Search for the cell housing the specified text and yield its [X, Y] center coordinate. 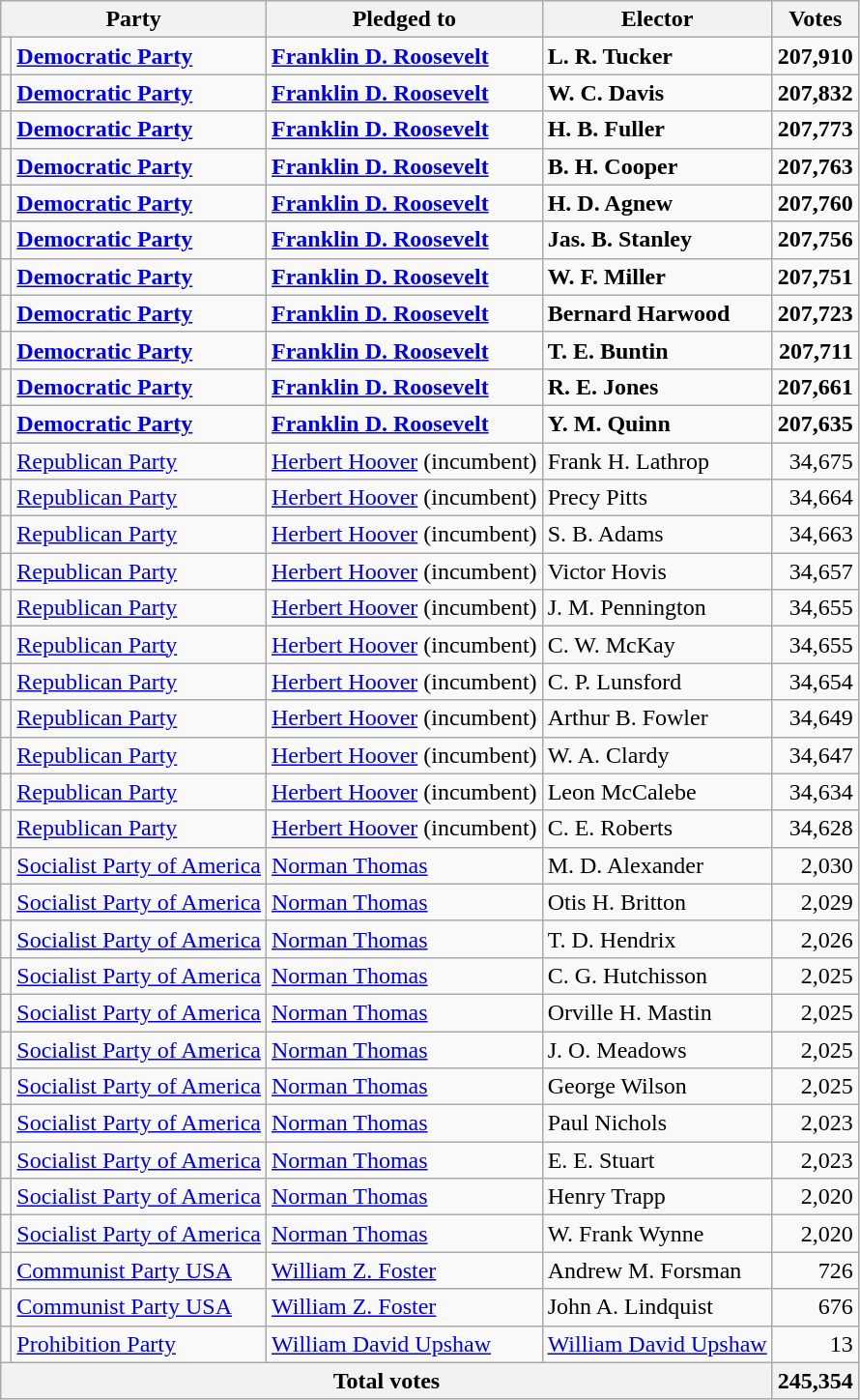
R. E. Jones [657, 387]
207,910 [816, 56]
Orville H. Mastin [657, 1012]
34,634 [816, 792]
Leon McCalebe [657, 792]
E. E. Stuart [657, 1160]
207,756 [816, 240]
W. Frank Wynne [657, 1234]
207,635 [816, 423]
T. D. Hendrix [657, 939]
C. E. Roberts [657, 829]
Bernard Harwood [657, 313]
L. R. Tucker [657, 56]
Otis H. Britton [657, 902]
Votes [816, 19]
207,751 [816, 277]
Andrew M. Forsman [657, 1270]
207,661 [816, 387]
W. C. Davis [657, 93]
207,711 [816, 350]
Prohibition Party [139, 1344]
C. G. Hutchisson [657, 976]
34,675 [816, 461]
Paul Nichols [657, 1123]
2,026 [816, 939]
C. P. Lunsford [657, 682]
207,760 [816, 203]
207,773 [816, 130]
C. W. McKay [657, 645]
34,663 [816, 535]
George Wilson [657, 1087]
Pledged to [404, 19]
726 [816, 1270]
Precy Pitts [657, 498]
Victor Hovis [657, 571]
Henry Trapp [657, 1197]
Frank H. Lathrop [657, 461]
T. E. Buntin [657, 350]
Arthur B. Fowler [657, 718]
S. B. Adams [657, 535]
207,763 [816, 166]
676 [816, 1307]
34,654 [816, 682]
34,657 [816, 571]
H. B. Fuller [657, 130]
2,029 [816, 902]
J. O. Meadows [657, 1049]
Total votes [387, 1381]
J. M. Pennington [657, 608]
34,628 [816, 829]
2,030 [816, 865]
Party [133, 19]
207,723 [816, 313]
13 [816, 1344]
B. H. Cooper [657, 166]
34,649 [816, 718]
Jas. B. Stanley [657, 240]
Elector [657, 19]
34,664 [816, 498]
W. F. Miller [657, 277]
H. D. Agnew [657, 203]
M. D. Alexander [657, 865]
34,647 [816, 755]
John A. Lindquist [657, 1307]
Y. M. Quinn [657, 423]
245,354 [816, 1381]
207,832 [816, 93]
W. A. Clardy [657, 755]
